Return [x, y] of the center of cell containing provided text 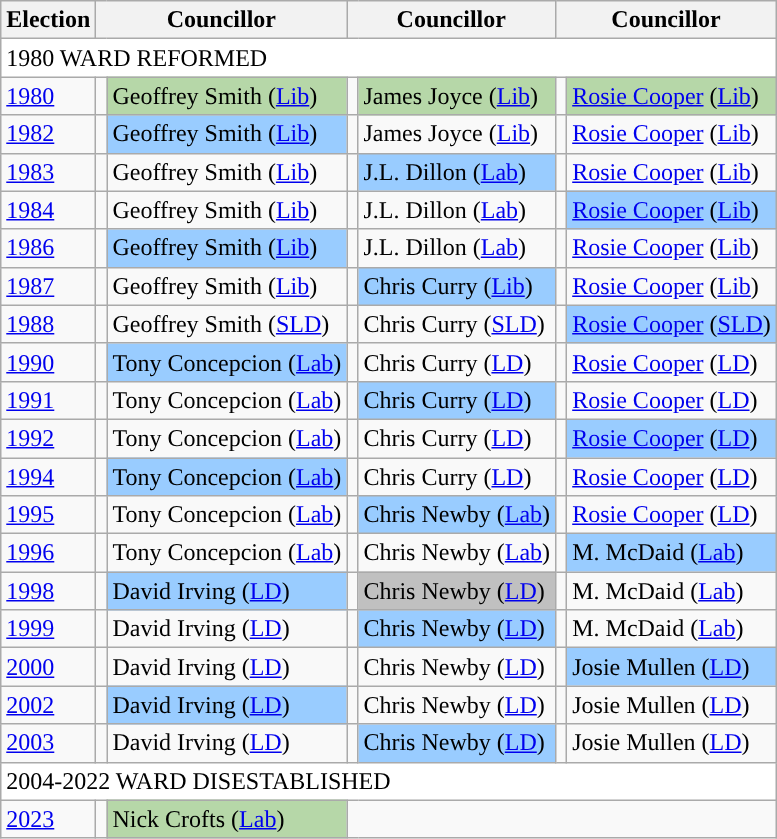
Geoffrey Smith (SLD) [227, 324]
2000 [48, 667]
2004-2022 WARD DISESTABLISHED [389, 781]
2023 [48, 819]
1995 [48, 515]
1991 [48, 400]
1980 [48, 96]
1982 [48, 134]
1984 [48, 210]
1999 [48, 629]
1987 [48, 286]
Chris Curry (SLD) [457, 324]
1986 [48, 248]
Rosie Cooper (SLD) [672, 324]
2002 [48, 705]
Nick Crofts (Lab) [227, 819]
Election [48, 20]
1996 [48, 553]
1988 [48, 324]
1980 WARD REFORMED [389, 58]
1983 [48, 172]
1998 [48, 591]
2003 [48, 743]
1990 [48, 362]
1994 [48, 477]
Chris Curry (Lib) [457, 286]
1992 [48, 438]
